Find where the given text appears and provide that cell's center as (x, y) coordinate. 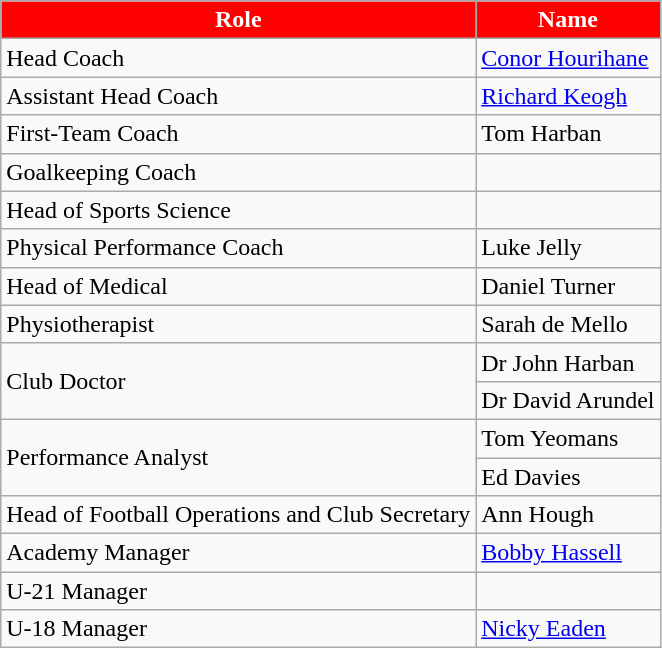
Head of Sports Science (238, 210)
Dr David Arundel (568, 400)
Role (238, 20)
First-Team Coach (238, 134)
Academy Manager (238, 553)
Head of Medical (238, 286)
Tom Harban (568, 134)
U-21 Manager (238, 591)
U-18 Manager (238, 629)
Luke Jelly (568, 248)
Richard Keogh (568, 96)
Nicky Eaden (568, 629)
Club Doctor (238, 381)
Daniel Turner (568, 286)
Head of Football Operations and Club Secretary (238, 515)
Conor Hourihane (568, 58)
Head Coach (238, 58)
Ed Davies (568, 477)
Dr John Harban (568, 362)
Bobby Hassell (568, 553)
Physiotherapist (238, 324)
Tom Yeomans (568, 438)
Sarah de Mello (568, 324)
Name (568, 20)
Physical Performance Coach (238, 248)
Performance Analyst (238, 457)
Goalkeeping Coach (238, 172)
Assistant Head Coach (238, 96)
Ann Hough (568, 515)
